Identify which cell holds the provided text, then report its [x, y] central coordinate. 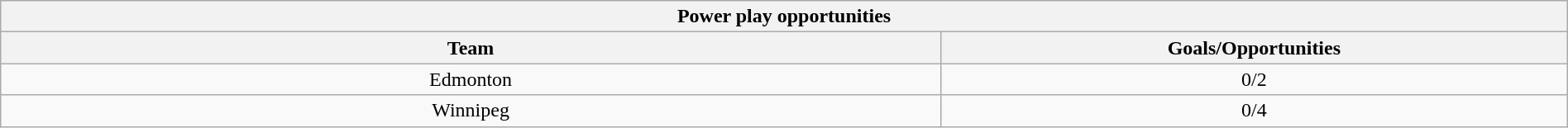
Winnipeg [471, 111]
0/4 [1254, 111]
0/2 [1254, 79]
Power play opportunities [784, 17]
Edmonton [471, 79]
Goals/Opportunities [1254, 48]
Team [471, 48]
